Determine the [X, Y] coordinate at the center of the cell enclosing the given text.  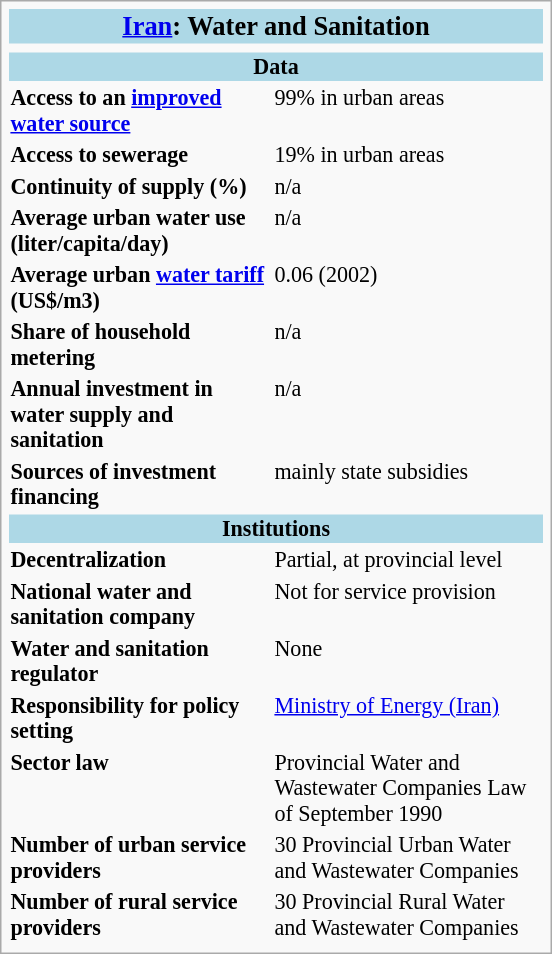
0.06 (2002) [408, 288]
Number of rural service providers [140, 915]
Share of household metering [140, 345]
Number of urban service providers [140, 858]
19% in urban areas [408, 155]
mainly state subsidies [408, 484]
Institutions [276, 528]
Access to an improved water source [140, 111]
Access to sewerage [140, 155]
National water and sanitation company [140, 604]
Average urban water tariff (US$/m3) [140, 288]
Partial, at provincial level [408, 560]
Decentralization [140, 560]
Annual investment in water supply and sanitation [140, 415]
Responsibility for policy setting [140, 718]
Not for service provision [408, 604]
Water and sanitation regulator [140, 661]
Ministry of Energy (Iran) [408, 718]
30 Provincial Urban Water and Wastewater Companies [408, 858]
Data [276, 66]
None [408, 661]
99% in urban areas [408, 111]
Continuity of supply (%) [140, 186]
Average urban water use (liter/capita/day) [140, 231]
Sources of investment financing [140, 484]
Iran: Water and Sanitation [276, 26]
Sector law [140, 788]
Provincial Water and Wastewater Companies Law of September 1990 [408, 788]
30 Provincial Rural Water and Wastewater Companies [408, 915]
